Search for the cell housing the specified text and yield its [X, Y] center coordinate. 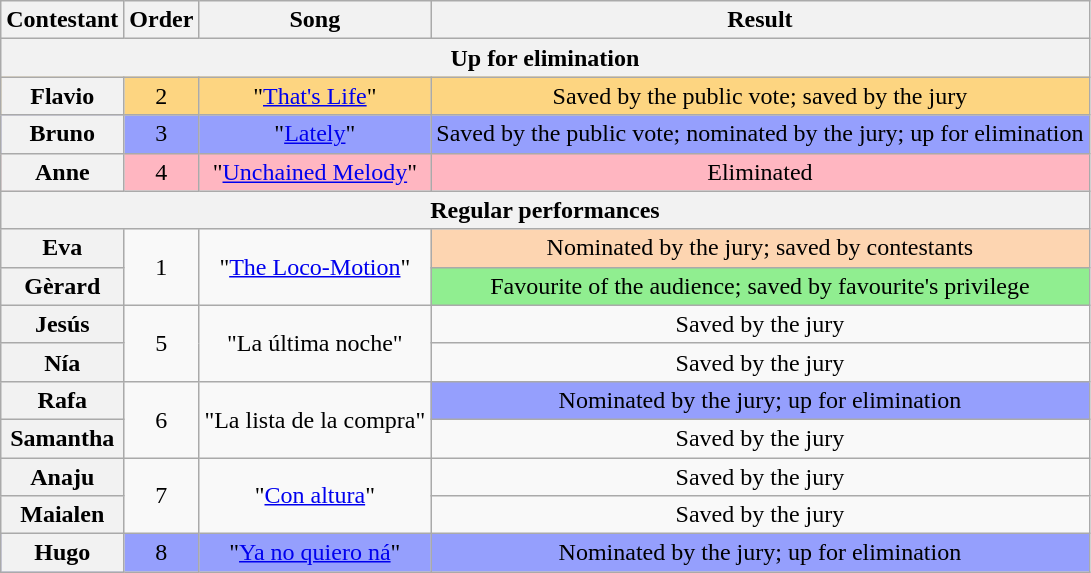
7 [162, 496]
Gèrard [62, 286]
"La última noche" [315, 343]
Hugo [62, 553]
Samantha [62, 438]
"Ya no quiero ná" [315, 553]
Maialen [62, 515]
Song [315, 20]
"Lately" [315, 134]
8 [162, 553]
Contestant [62, 20]
Saved by the public vote; nominated by the jury; up for elimination [760, 134]
2 [162, 96]
"The Loco-Motion" [315, 267]
"Con altura" [315, 496]
Rafa [62, 400]
Result [760, 20]
Nominated by the jury; saved by contestants [760, 248]
4 [162, 172]
Bruno [62, 134]
Eva [62, 248]
Anne [62, 172]
"Unchained Melody" [315, 172]
Favourite of the audience; saved by favourite's privilege [760, 286]
6 [162, 419]
Regular performances [545, 210]
3 [162, 134]
Nía [62, 362]
5 [162, 343]
Jesús [62, 324]
Anaju [62, 477]
Order [162, 20]
1 [162, 267]
Eliminated [760, 172]
"La lista de la compra" [315, 419]
Up for elimination [545, 58]
Saved by the public vote; saved by the jury [760, 96]
"That's Life" [315, 96]
Flavio [62, 96]
